Return (x, y) of the center of cell containing provided text 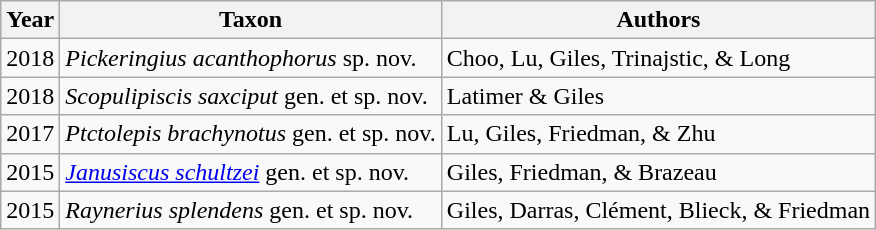
Pickeringius acanthophorus sp. nov. (250, 58)
Ptctolepis brachynotus gen. et sp. nov. (250, 134)
Giles, Friedman, & Brazeau (658, 172)
Choo, Lu, Giles, Trinajstic, & Long (658, 58)
2017 (30, 134)
Raynerius splendens gen. et sp. nov. (250, 210)
Authors (658, 20)
Taxon (250, 20)
Latimer & Giles (658, 96)
Lu, Giles, Friedman, & Zhu (658, 134)
Giles, Darras, Clément, Blieck, & Friedman (658, 210)
Scopulipiscis saxciput gen. et sp. nov. (250, 96)
Janusiscus schultzei gen. et sp. nov. (250, 172)
Year (30, 20)
